Output the (X, Y) coordinate of the center of the cell containing the given text.  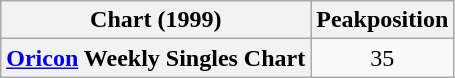
Peakposition (382, 20)
Oricon Weekly Singles Chart (156, 58)
Chart (1999) (156, 20)
35 (382, 58)
